Locate the cell with the specified text and output its (x, y) center coordinate. 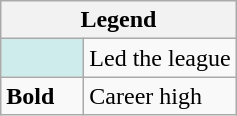
Career high (160, 96)
Led the league (160, 58)
Bold (42, 96)
Legend (118, 20)
